Determine the (x, y) coordinate at the center of the cell enclosing the given text.  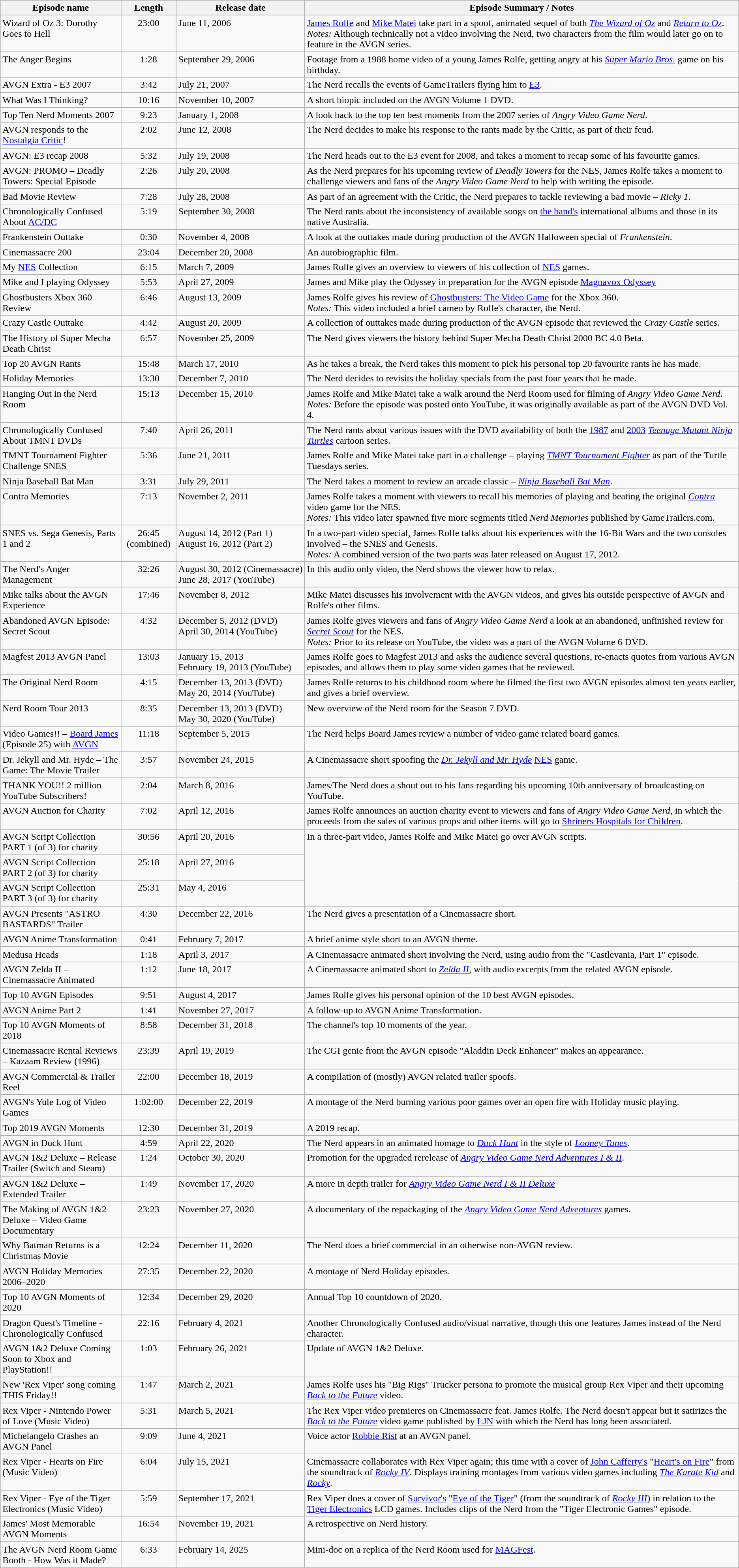
4:32 (148, 631)
Top 10 AVGN Episodes (61, 995)
August 30, 2012 (Cinemassacre)June 28, 2017 (YouTube) (240, 574)
3:31 (148, 481)
2:26 (148, 176)
What Was I Thinking? (61, 100)
15:48 (148, 364)
James Rolfe and Mike Matei take part in a challenge – playing TMNT Tournament Fighter as part of the Turtle Tuesdays series. (522, 461)
Rex Viper - Nintendo Power of Love (Music Video) (61, 1416)
New overview of the Nerd room for the Season 7 DVD. (522, 714)
7:02 (148, 816)
Length (148, 8)
The Original Nerd Room (61, 688)
The Nerd does a brief commercial in an otherwise non-AVGN review. (522, 1251)
17:46 (148, 600)
Medusa Heads (61, 954)
An autobiographic film. (522, 252)
3:42 (148, 85)
Bad Movie Review (61, 196)
1:03 (148, 1359)
2:02 (148, 135)
November 27, 2017 (240, 1010)
AVGN: PROMO – Deadly Towers: Special Episode (61, 176)
James Rolfe returns to his childhood room where he filmed the first two AVGN episodes almost ten years earlier, and gives a brief overview. (522, 688)
9:09 (148, 1442)
December 31, 2019 (240, 1128)
April 22, 2020 (240, 1143)
Frankenstein Outtake (61, 237)
The Nerd decides to revisits the holiday specials from the past four years that he made. (522, 379)
Dragon Quest's Timeline - Chronologically Confused (61, 1328)
Top Ten Nerd Moments 2007 (61, 115)
Episode name (61, 8)
November 10, 2007 (240, 100)
AVGN Commercial & Trailer Reel (61, 1082)
Dr. Jekyll and Mr. Hyde – The Game: The Movie Trailer (61, 765)
6:33 (148, 1555)
February 26, 2021 (240, 1359)
7:28 (148, 196)
Crazy Castle Outtake (61, 323)
July 21, 2007 (240, 85)
A look at the outtakes made during production of the AVGN Halloween special of Frankenstein. (522, 237)
Promotion for the upgraded rerelease of Angry Video Game Nerd Adventures I & II. (522, 1163)
10:16 (148, 100)
5:36 (148, 461)
A montage of the Nerd burning various poor games over an open fire with Holiday music playing. (522, 1108)
27:35 (148, 1277)
Video Games!! – Board James (Episode 25) with AVGN (61, 739)
1:12 (148, 974)
My NES Collection (61, 267)
4:15 (148, 688)
April 27, 2009 (240, 282)
AVGN 1&2 Deluxe – Extended Trailer (61, 1189)
In this audio only video, the Nerd shows the viewer how to relax. (522, 574)
The Nerd heads out to the E3 event for 2008, and takes a moment to recap some of his favourite games. (522, 156)
July 15, 2021 (240, 1472)
July 29, 2011 (240, 481)
June 21, 2011 (240, 461)
July 20, 2008 (240, 176)
Top 20 AVGN Rants (61, 364)
13:30 (148, 379)
Rex Viper - Eye of the Tiger Electronics (Music Video) (61, 1503)
November 8, 2012 (240, 600)
December 5, 2012 (DVD) April 30, 2014 (YouTube) (240, 631)
Ghostbusters Xbox 360 Review (61, 302)
July 19, 2008 (240, 156)
August 20, 2009 (240, 323)
4:42 (148, 323)
AVGN's Yule Log of Video Games (61, 1108)
August 14, 2012 (Part 1)August 16, 2012 (Part 2) (240, 543)
Voice actor Robbie Rist at an AVGN panel. (522, 1442)
New 'Rex Viper' song coming THIS Friday!! (61, 1390)
12:30 (148, 1128)
Hanging Out in the Nerd Room (61, 404)
Cinemassacre Rental Reviews – Kazaam Review (1996) (61, 1056)
In a three-part video, James Rolfe and Mike Matei go over AVGN scripts. (522, 868)
23:23 (148, 1220)
James and Mike play the Odyssey in preparation for the AVGN episode Magnavox Odyssey (522, 282)
1:18 (148, 954)
Nerd Room Tour 2013 (61, 714)
The Nerd recalls the events of GameTrailers flying him to E3. (522, 85)
Chronologically Confused About TMNT DVDs (61, 435)
A documentary of the repackaging of the Angry Video Game Nerd Adventures games. (522, 1220)
5:19 (148, 216)
The Anger Begins (61, 65)
James/The Nerd does a shout out to his fans regarding his upcoming 10th anniversary of broadcasting on YouTube. (522, 790)
December 11, 2020 (240, 1251)
August 4, 2017 (240, 995)
Update of AVGN 1&2 Deluxe. (522, 1359)
5:53 (148, 282)
Contra Memories (61, 507)
March 5, 2021 (240, 1416)
July 28, 2008 (240, 196)
A follow-up to AVGN Anime Transformation. (522, 1010)
June 12, 2008 (240, 135)
September 5, 2015 (240, 739)
23:04 (148, 252)
AVGN Anime Transformation (61, 939)
Mike Matei discusses his involvement with the AVGN videos, and gives his outside perspective of AVGN and Rolfe's other films. (522, 600)
The CGI genie from the AVGN episode "Aladdin Deck Enhancer" makes an appearance. (522, 1056)
13:03 (148, 662)
Abandoned AVGN Episode: Secret Scout (61, 631)
Cinemassacre 200 (61, 252)
March 7, 2009 (240, 267)
A 2019 recap. (522, 1128)
6:15 (148, 267)
Ninja Baseball Bat Man (61, 481)
Michelangelo Crashes an AVGN Panel (61, 1442)
22:00 (148, 1082)
December 22, 2019 (240, 1108)
June 4, 2021 (240, 1442)
The Nerd's Anger Management (61, 574)
Mini-doc on a replica of the Nerd Room used for MAGFest. (522, 1555)
March 2, 2021 (240, 1390)
November 19, 2021 (240, 1529)
As he takes a break, the Nerd takes this moment to pick his personal top 20 favourite rants he has made. (522, 364)
SNES vs. Sega Genesis, Parts 1 and 2 (61, 543)
22:16 (148, 1328)
4:59 (148, 1143)
AVGN 1&2 Deluxe Coming Soon to Xbox and PlayStation!! (61, 1359)
James Rolfe gives his personal opinion of the 10 best AVGN episodes. (522, 995)
The Nerd decides to make his response to the rants made by the Critic, as part of their feud. (522, 135)
April 20, 2016 (240, 842)
A short biopic included on the AVGN Volume 1 DVD. (522, 100)
9:23 (148, 115)
6:57 (148, 343)
AVGN Script Collection PART 2 (of 3) for charity (61, 868)
The History of Super Mecha Death Christ (61, 343)
30:56 (148, 842)
Magfest 2013 AVGN Panel (61, 662)
A Cinemassacre animated short involving the Nerd, using audio from the "Castlevania, Part 1" episode. (522, 954)
Another Chronologically Confused audio/visual narrative, though this one features James instead of the Nerd character. (522, 1328)
December 13, 2013 (DVD) May 20, 2014 (YouTube) (240, 688)
The Nerd appears in an animated homage to Duck Hunt in the style of Looney Tunes. (522, 1143)
February 4, 2021 (240, 1328)
6:46 (148, 302)
Episode Summary / Notes (522, 8)
1:28 (148, 65)
6:04 (148, 1472)
A brief anime style short to an AVGN theme. (522, 939)
8:58 (148, 1030)
The Nerd gives a presentation of a Cinemassacre short. (522, 919)
December 7, 2010 (240, 379)
June 11, 2006 (240, 34)
2:04 (148, 790)
May 4, 2016 (240, 893)
The Making of AVGN 1&2 Deluxe – Video Game Documentary (61, 1220)
December 18, 2019 (240, 1082)
James Rolfe gives an overview to viewers of his collection of NES games. (522, 267)
Mike talks about the AVGN Experience (61, 600)
1:02:00 (148, 1108)
1:49 (148, 1189)
Mike and I playing Odyssey (61, 282)
Footage from a 1988 home video of a young James Rolfe, getting angry at his Super Mario Bros. game on his birthday. (522, 65)
The channel's top 10 moments of the year. (522, 1030)
The Nerd rants about various issues with the DVD availability of both the 1987 and 2003 Teenage Mutant Ninja Turtles cartoon series. (522, 435)
December 22, 2020 (240, 1277)
5:32 (148, 156)
AVGN Anime Part 2 (61, 1010)
AVGN Extra - E3 2007 (61, 85)
November 17, 2020 (240, 1189)
12:24 (148, 1251)
AVGN responds to the Nostalgia Critic! (61, 135)
April 26, 2011 (240, 435)
AVGN Presents "ASTRO BASTARDS" Trailer (61, 919)
December 31, 2018 (240, 1030)
The Nerd rants about the inconsistency of available songs on the band's international albums and those in its native Australia. (522, 216)
January 1, 2008 (240, 115)
August 13, 2009 (240, 302)
January 15, 2013 February 19, 2013 (YouTube) (240, 662)
February 14, 2025 (240, 1555)
November 2, 2011 (240, 507)
September 29, 2006 (240, 65)
The Nerd gives viewers the history behind Super Mecha Death Christ 2000 BC 4.0 Beta. (522, 343)
25:31 (148, 893)
March 17, 2010 (240, 364)
A retrospective on Nerd history. (522, 1529)
Wizard of Oz 3: Dorothy Goes to Hell (61, 34)
A look back to the top ten best moments from the 2007 series of Angry Video Game Nerd. (522, 115)
As part of an agreement with the Critic, the Nerd prepares to tackle reviewing a bad movie – Ricky 1. (522, 196)
October 30, 2020 (240, 1163)
Why Batman Returns is a Christmas Movie (61, 1251)
February 7, 2017 (240, 939)
December 29, 2020 (240, 1302)
15:13 (148, 404)
4:30 (148, 919)
Top 10 AVGN Moments of 2018 (61, 1030)
April 12, 2016 (240, 816)
AVGN Script Collection PART 3 (of 3) for charity (61, 893)
25:18 (148, 868)
32:26 (148, 574)
The Nerd takes a moment to review an arcade classic – Ninja Baseball Bat Man. (522, 481)
A Cinemassacre animated short to Zelda II, with audio excerpts from the related AVGN episode. (522, 974)
The AVGN Nerd Room Game Booth - How Was it Made? (61, 1555)
The Nerd helps Board James review a number of video game related board games. (522, 739)
A Cinemassacre short spoofing the Dr. Jekyll and Mr. Hyde NES game. (522, 765)
AVGN in Duck Hunt (61, 1143)
December 20, 2008 (240, 252)
8:35 (148, 714)
June 18, 2017 (240, 974)
Annual Top 10 countdown of 2020. (522, 1302)
0:41 (148, 939)
1:41 (148, 1010)
TMNT Tournament Fighter Challenge SNES (61, 461)
7:40 (148, 435)
December 15, 2010 (240, 404)
November 4, 2008 (240, 237)
November 27, 2020 (240, 1220)
1:47 (148, 1390)
December 22, 2016 (240, 919)
James Rolfe uses his "Big Rigs" Trucker persona to promote the musical group Rex Viper and their upcoming Back to the Future video. (522, 1390)
Top 2019 AVGN Moments (61, 1128)
September 30, 2008 (240, 216)
April 19, 2019 (240, 1056)
James' Most Memorable AVGN Moments (61, 1529)
A collection of outtakes made during production of the AVGN episode that reviewed the Crazy Castle series. (522, 323)
26:45 (combined) (148, 543)
Release date (240, 8)
9:51 (148, 995)
AVGN Auction for Charity (61, 816)
April 3, 2017 (240, 954)
23:00 (148, 34)
December 13, 2013 (DVD) May 30, 2020 (YouTube) (240, 714)
AVGN Zelda II – Cinemassacre Animated (61, 974)
Top 10 AVGN Moments of 2020 (61, 1302)
11:18 (148, 739)
5:31 (148, 1416)
Rex Viper - Hearts on Fire (Music Video) (61, 1472)
A montage of Nerd Holiday episodes. (522, 1277)
AVGN 1&2 Deluxe – Release Trailer (Switch and Steam) (61, 1163)
November 25, 2009 (240, 343)
AVGN Script Collection PART 1 (of 3) for charity (61, 842)
AVGN Holiday Memories 2006–2020 (61, 1277)
3:57 (148, 765)
0:30 (148, 237)
1:24 (148, 1163)
THANK YOU!! 2 million YouTube Subscribers! (61, 790)
April 27, 2016 (240, 868)
Chronologically Confused About AC/DC (61, 216)
September 17, 2021 (240, 1503)
March 8, 2016 (240, 790)
A compilation of (mostly) AVGN related trailer spoofs. (522, 1082)
12:34 (148, 1302)
7:13 (148, 507)
Holiday Memories (61, 379)
AVGN: E3 recap 2008 (61, 156)
5:59 (148, 1503)
23:39 (148, 1056)
A more in depth trailer for Angry Video Game Nerd I & II Deluxe (522, 1189)
16:54 (148, 1529)
November 24, 2015 (240, 765)
